For the text-containing cell, return its midpoint in [X, Y] coordinate format. 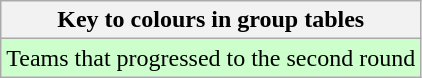
Teams that progressed to the second round [211, 58]
Key to colours in group tables [211, 20]
